From the cell containing the given text, extract its center point as (x, y) coordinate. 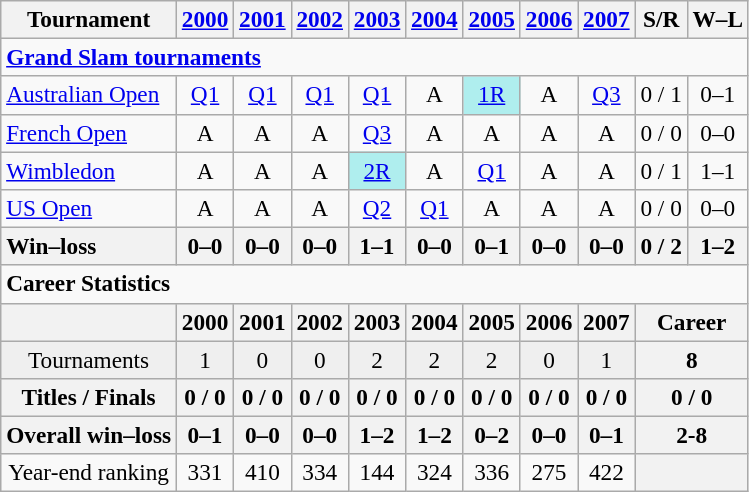
Q2 (376, 208)
422 (606, 473)
Titles / Finals (89, 397)
0 / 2 (661, 246)
French Open (89, 133)
Career Statistics (375, 284)
Win–loss (89, 246)
8 (692, 359)
Tournament (89, 19)
334 (320, 473)
Grand Slam tournaments (375, 57)
W–L (718, 19)
2R (376, 170)
Wimbledon (89, 170)
410 (262, 473)
324 (434, 473)
Overall win–loss (89, 435)
2-8 (692, 435)
Australian Open (89, 95)
S/R (661, 19)
Career (692, 322)
Year-end ranking (89, 473)
US Open (89, 208)
Tournaments (89, 359)
0–2 (492, 435)
331 (204, 473)
275 (548, 473)
1R (492, 95)
336 (492, 473)
144 (376, 473)
